Identify which cell holds the provided text, then report its [x, y] central coordinate. 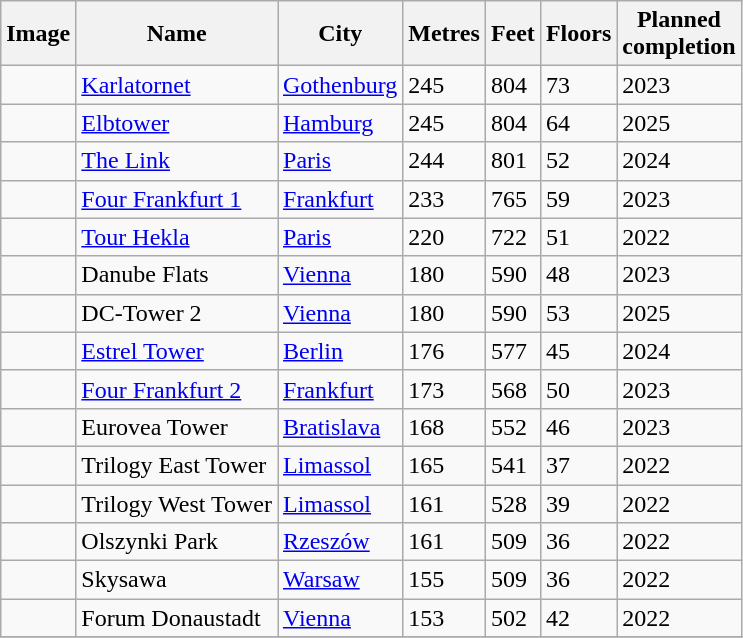
722 [512, 237]
Forum Donaustadt [177, 618]
51 [578, 237]
168 [444, 427]
Image [38, 34]
37 [578, 465]
233 [444, 199]
173 [444, 389]
Trilogy East Tower [177, 465]
Danube Flats [177, 275]
528 [512, 503]
39 [578, 503]
Four Frankfurt 2 [177, 389]
Feet [512, 34]
Estrel Tower [177, 351]
64 [578, 123]
155 [444, 580]
Elbtower [177, 123]
45 [578, 351]
42 [578, 618]
502 [512, 618]
52 [578, 161]
568 [512, 389]
Plannedcompletion [679, 34]
220 [444, 237]
48 [578, 275]
Four Frankfurt 1 [177, 199]
244 [444, 161]
Karlatornet [177, 85]
Tour Hekla [177, 237]
53 [578, 313]
Bratislava [340, 427]
59 [578, 199]
Gothenburg [340, 85]
Warsaw [340, 580]
165 [444, 465]
176 [444, 351]
541 [512, 465]
Rzeszów [340, 542]
73 [578, 85]
Hamburg [340, 123]
552 [512, 427]
Floors [578, 34]
Metres [444, 34]
Eurovea Tower [177, 427]
Trilogy West Tower [177, 503]
Skysawa [177, 580]
DC-Tower 2 [177, 313]
50 [578, 389]
Olszynki Park [177, 542]
City [340, 34]
577 [512, 351]
Name [177, 34]
The Link [177, 161]
801 [512, 161]
Berlin [340, 351]
765 [512, 199]
153 [444, 618]
46 [578, 427]
